Provide the [x, y] coordinate of the cell's center where the given text is located.  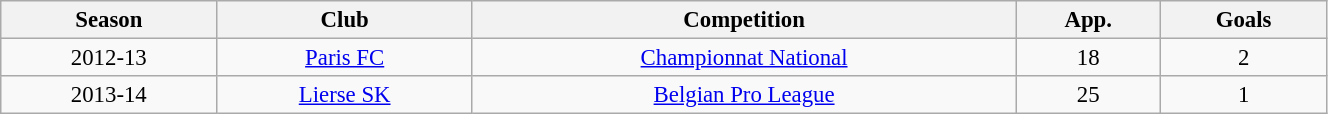
18 [1088, 58]
Lierse SK [345, 95]
Belgian Pro League [744, 95]
2013-14 [109, 95]
Competition [744, 20]
Season [109, 20]
2 [1244, 58]
Paris FC [345, 58]
Goals [1244, 20]
Club [345, 20]
25 [1088, 95]
App. [1088, 20]
Championnat National [744, 58]
2012-13 [109, 58]
1 [1244, 95]
